Return (X, Y) of the center of cell containing provided text 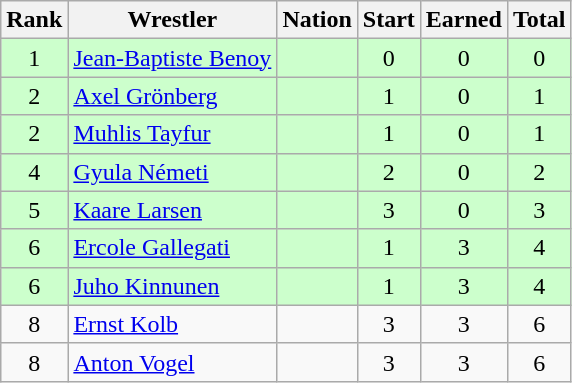
Rank (34, 20)
Juho Kinnunen (172, 286)
Gyula Németi (172, 172)
Total (539, 20)
Jean-Baptiste Benoy (172, 58)
5 (34, 210)
Nation (317, 20)
Ercole Gallegati (172, 248)
Wrestler (172, 20)
Axel Grönberg (172, 96)
Start (388, 20)
Kaare Larsen (172, 210)
Muhlis Tayfur (172, 134)
Ernst Kolb (172, 324)
Earned (464, 20)
Anton Vogel (172, 362)
